Extract the [x, y] coordinate from the center of the cell holding the provided text.  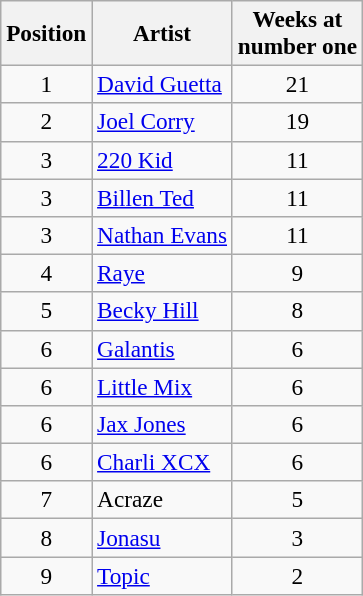
Jax Jones [162, 424]
Artist [162, 32]
Charli XCX [162, 462]
Billen Ted [162, 197]
Weeks atnumber one [297, 32]
Raye [162, 273]
Jonasu [162, 537]
Becky Hill [162, 311]
1 [46, 84]
Little Mix [162, 386]
Topic [162, 575]
Nathan Evans [162, 235]
4 [46, 273]
David Guetta [162, 84]
Joel Corry [162, 122]
Acraze [162, 500]
220 Kid [162, 160]
Position [46, 32]
19 [297, 122]
Galantis [162, 349]
7 [46, 500]
21 [297, 84]
